Determine the (x, y) coordinate at the center of the cell enclosing the given text.  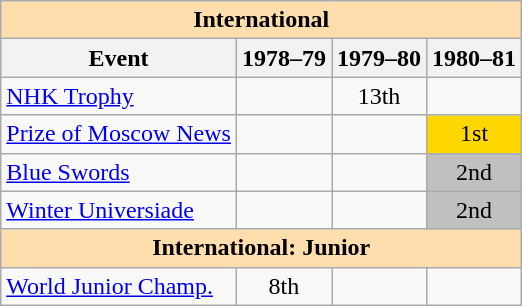
1978–79 (284, 58)
13th (380, 96)
Winter Universiade (119, 210)
International: Junior (262, 248)
International (262, 20)
Prize of Moscow News (119, 134)
1st (474, 134)
8th (284, 286)
Blue Swords (119, 172)
NHK Trophy (119, 96)
1979–80 (380, 58)
1980–81 (474, 58)
World Junior Champ. (119, 286)
Event (119, 58)
